Return (x, y) of the center of cell containing provided text 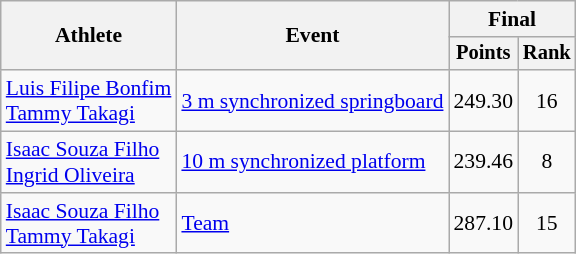
3 m synchronized springboard (312, 100)
Team (312, 224)
Rank (547, 54)
239.46 (482, 162)
10 m synchronized platform (312, 162)
16 (547, 100)
15 (547, 224)
Athlete (89, 36)
287.10 (482, 224)
Isaac Souza FilhoIngrid Oliveira (89, 162)
Final (512, 19)
249.30 (482, 100)
Event (312, 36)
Points (482, 54)
8 (547, 162)
Isaac Souza FilhoTammy Takagi (89, 224)
Luis Filipe BonfimTammy Takagi (89, 100)
